Provide the (X, Y) coordinate of the cell's center where the given text is located.  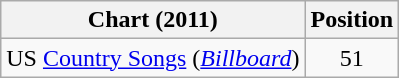
Position (352, 20)
Chart (2011) (153, 20)
51 (352, 58)
US Country Songs (Billboard) (153, 58)
